Detect which cell encompasses the target text, then output its (X, Y) center coordinate. 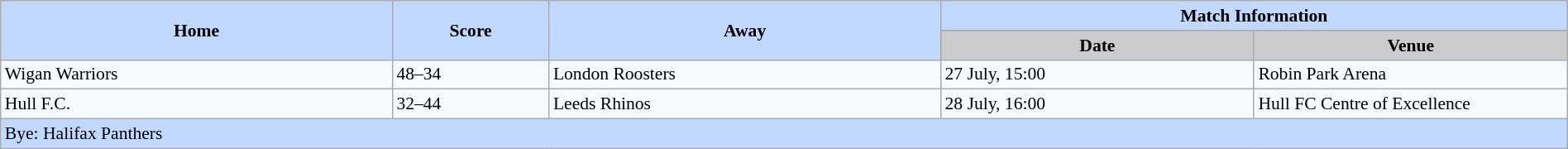
Venue (1411, 46)
Home (197, 30)
Robin Park Arena (1411, 74)
Date (1097, 46)
27 July, 15:00 (1097, 74)
Wigan Warriors (197, 74)
Hull FC Centre of Excellence (1411, 104)
Match Information (1254, 16)
Away (745, 30)
28 July, 16:00 (1097, 104)
Leeds Rhinos (745, 104)
Hull F.C. (197, 104)
London Roosters (745, 74)
48–34 (470, 74)
Bye: Halifax Panthers (784, 134)
32–44 (470, 104)
Score (470, 30)
